Determine the (X, Y) coordinate at the center of the cell enclosing the given text.  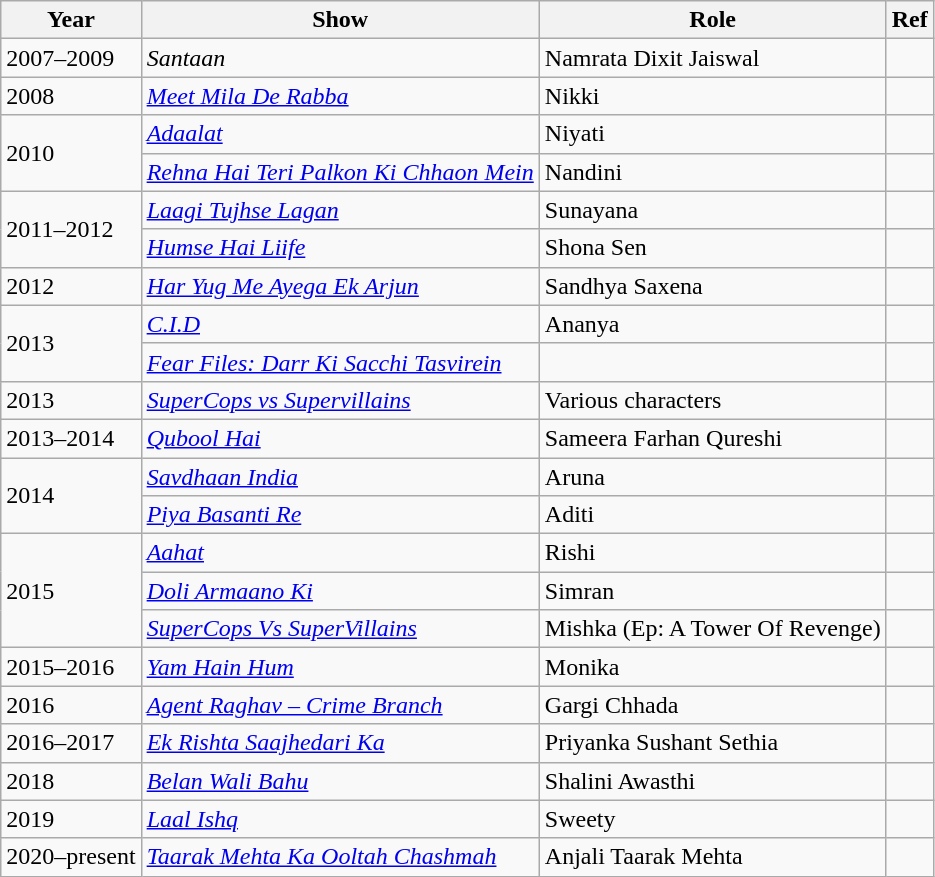
2016–2017 (71, 743)
2012 (71, 286)
Rehna Hai Teri Palkon Ki Chhaon Mein (340, 172)
Various characters (712, 400)
2018 (71, 781)
SuperCops Vs SuperVillains (340, 629)
2011–2012 (71, 229)
2014 (71, 496)
Namrata Dixit Jaiswal (712, 58)
Adaalat (340, 134)
Niyati (712, 134)
Piya Basanti Re (340, 515)
Nandini (712, 172)
Shona Sen (712, 248)
Aahat (340, 553)
Qubool Hai (340, 438)
C.I.D (340, 324)
Doli Armaano Ki (340, 591)
Sunayana (712, 210)
Savdhaan India (340, 477)
Har Yug Me Ayega Ek Arjun (340, 286)
2013–2014 (71, 438)
SuperCops vs Supervillains (340, 400)
Role (712, 20)
Mishka (Ep: A Tower Of Revenge) (712, 629)
Sweety (712, 819)
Simran (712, 591)
Shalini Awasthi (712, 781)
Ref (910, 20)
Laal Ishq (340, 819)
Yam Hain Hum (340, 667)
2015–2016 (71, 667)
2016 (71, 705)
Monika (712, 667)
Taarak Mehta Ka Ooltah Chashmah (340, 857)
Belan Wali Bahu (340, 781)
2019 (71, 819)
2015 (71, 591)
Sameera Farhan Qureshi (712, 438)
Humse Hai Liife (340, 248)
Laagi Tujhse Lagan (340, 210)
2007–2009 (71, 58)
2020–present (71, 857)
Rishi (712, 553)
Aruna (712, 477)
Show (340, 20)
Fear Files: Darr Ki Sacchi Tasvirein (340, 362)
Nikki (712, 96)
Gargi Chhada (712, 705)
2008 (71, 96)
2010 (71, 153)
Meet Mila De Rabba (340, 96)
Agent Raghav – Crime Branch (340, 705)
Sandhya Saxena (712, 286)
Ek Rishta Saajhedari Ka (340, 743)
Priyanka Sushant Sethia (712, 743)
Santaan (340, 58)
Aditi (712, 515)
Anjali Taarak Mehta (712, 857)
Ananya (712, 324)
Year (71, 20)
